Pinpoint the cell where the given text exists, returning its (x, y) midpoint coordinate. 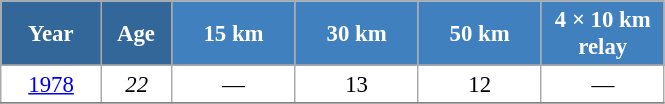
13 (356, 85)
Age (136, 34)
1978 (52, 85)
15 km (234, 34)
12 (480, 85)
22 (136, 85)
Year (52, 34)
4 × 10 km relay (602, 34)
30 km (356, 34)
50 km (480, 34)
